Detect which cell encompasses the target text, then output its (X, Y) center coordinate. 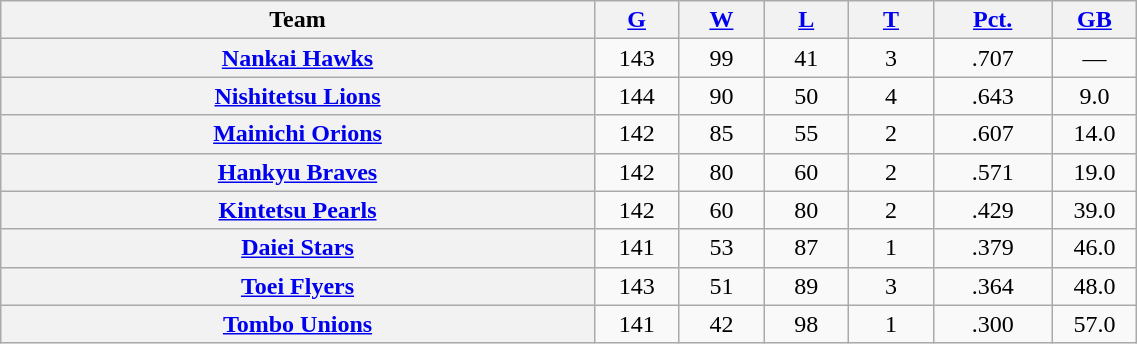
14.0 (1094, 134)
87 (806, 248)
19.0 (1094, 172)
.571 (992, 172)
GB (1094, 20)
Mainichi Orions (298, 134)
Pct. (992, 20)
Toei Flyers (298, 286)
.429 (992, 210)
.379 (992, 248)
L (806, 20)
.607 (992, 134)
42 (722, 324)
4 (892, 96)
.643 (992, 96)
99 (722, 58)
Nishitetsu Lions (298, 96)
Nankai Hawks (298, 58)
50 (806, 96)
46.0 (1094, 248)
55 (806, 134)
85 (722, 134)
9.0 (1094, 96)
51 (722, 286)
144 (636, 96)
W (722, 20)
57.0 (1094, 324)
.364 (992, 286)
48.0 (1094, 286)
Hankyu Braves (298, 172)
Daiei Stars (298, 248)
39.0 (1094, 210)
.707 (992, 58)
90 (722, 96)
Tombo Unions (298, 324)
— (1094, 58)
98 (806, 324)
89 (806, 286)
41 (806, 58)
Team (298, 20)
G (636, 20)
.300 (992, 324)
Kintetsu Pearls (298, 210)
53 (722, 248)
T (892, 20)
